Output the (X, Y) coordinate of the center of the cell containing the given text.  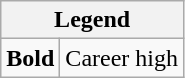
Legend (92, 20)
Bold (30, 58)
Career high (122, 58)
